Capture the cell that displays the provided text and extract its (x, y) central coordinate. 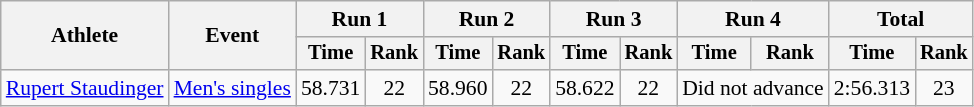
58.731 (330, 88)
Event (232, 36)
58.960 (458, 88)
Run 4 (753, 19)
23 (944, 88)
Run 1 (360, 19)
Did not advance (753, 88)
Run 3 (614, 19)
58.622 (584, 88)
Rupert Staudinger (85, 88)
Total (901, 19)
2:56.313 (872, 88)
Athlete (85, 36)
Men's singles (232, 88)
Run 2 (486, 19)
